Identify which cell holds the provided text, then report its (X, Y) central coordinate. 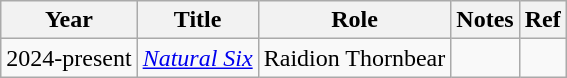
Title (198, 20)
Natural Six (198, 58)
2024-present (69, 58)
Role (354, 20)
Raidion Thornbear (354, 58)
Notes (485, 20)
Ref (542, 20)
Year (69, 20)
